Extract the (x, y) coordinate from the center of the cell holding the provided text.  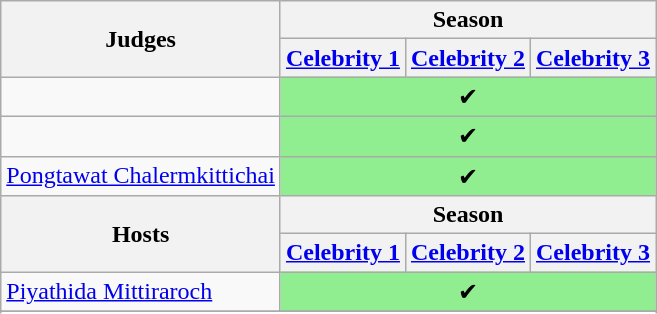
Piyathida Mittiraroch (141, 292)
Pongtawat Chalermkittichai (141, 176)
Judges (141, 39)
Hosts (141, 234)
